Search for the cell housing the specified text and yield its [X, Y] center coordinate. 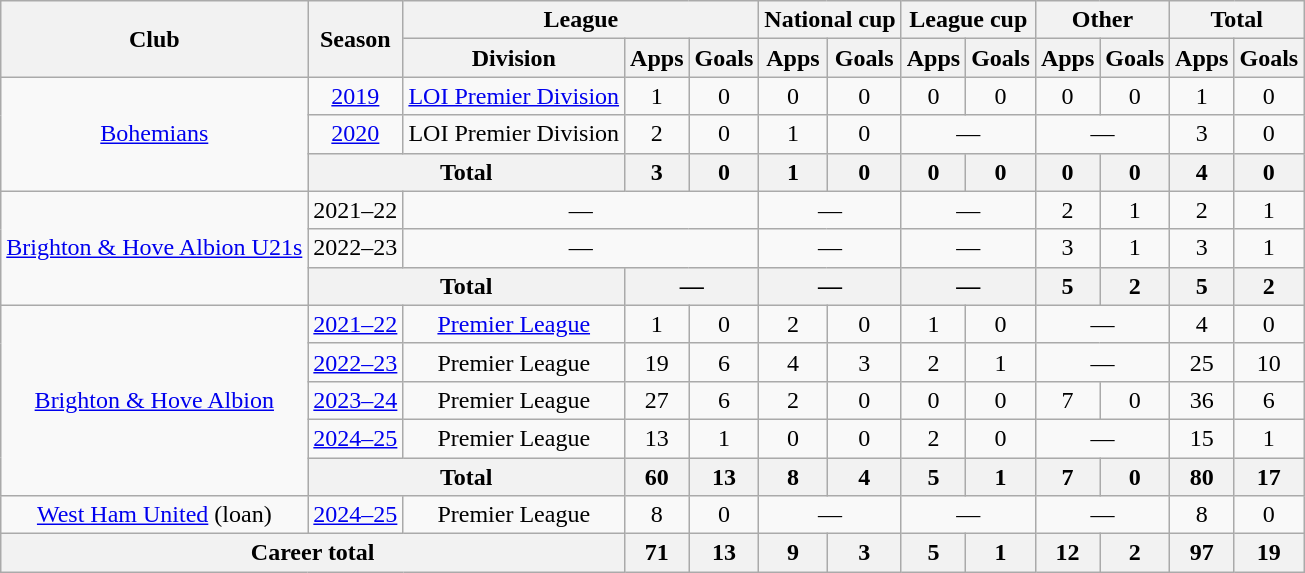
9 [793, 553]
Brighton & Hove Albion [154, 400]
15 [1202, 438]
12 [1067, 553]
Bohemians [154, 134]
Division [514, 58]
27 [657, 400]
17 [1269, 477]
36 [1202, 400]
2019 [356, 96]
Brighton & Hove Albion U21s [154, 248]
2020 [356, 134]
Other [1102, 20]
25 [1202, 362]
League cup [968, 20]
80 [1202, 477]
2023–24 [356, 400]
West Ham United (loan) [154, 515]
Career total [313, 553]
10 [1269, 362]
Club [154, 39]
97 [1202, 553]
Season [356, 39]
League [581, 20]
National cup [830, 20]
60 [657, 477]
71 [657, 553]
